Identify which cell holds the provided text, then report its [x, y] central coordinate. 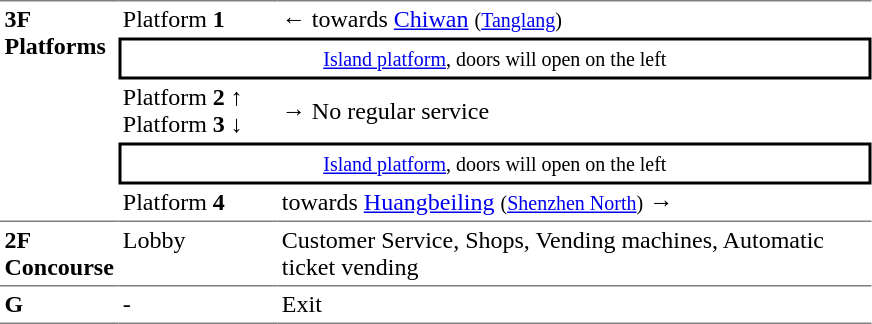
Platform 2 ↑Platform 3 ↓ [198, 112]
2FConcourse [59, 253]
← towards Chiwan (Tanglang) [574, 19]
Customer Service, Shops, Vending machines, Automatic ticket vending [574, 253]
Lobby [198, 253]
Exit [574, 305]
towards Huangbeiling (Shenzhen North) → [574, 202]
3FPlatforms [59, 110]
Platform 1 [198, 19]
G [59, 305]
- [198, 305]
Platform 4 [198, 202]
→ No regular service [574, 112]
